Pinpoint the cell where the given text exists, returning its (X, Y) midpoint coordinate. 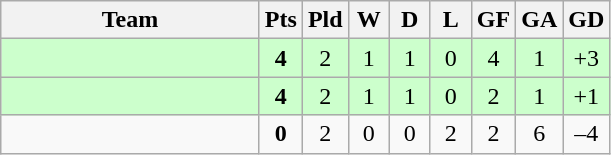
+1 (586, 96)
+3 (586, 58)
6 (540, 134)
D (410, 20)
L (450, 20)
Pts (280, 20)
Pld (325, 20)
Team (130, 20)
GA (540, 20)
GF (493, 20)
GD (586, 20)
W (368, 20)
–4 (586, 134)
